Find where the given text appears and provide that cell's center as [x, y] coordinate. 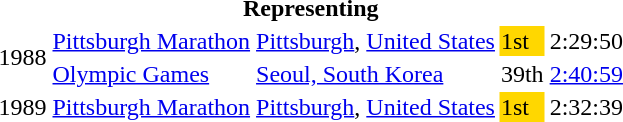
39th [522, 74]
Olympic Games [152, 74]
Seoul, South Korea [376, 74]
